Search for the cell housing the specified text and yield its [X, Y] center coordinate. 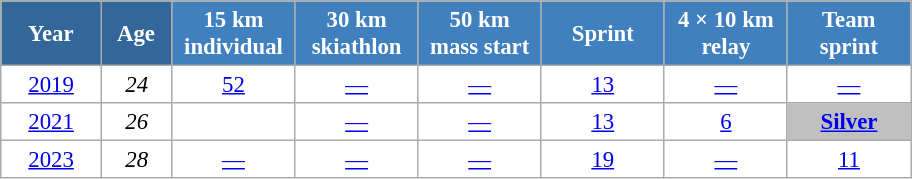
Team sprint [848, 34]
28 [136, 160]
4 × 10 km relay [726, 34]
2021 [52, 122]
2019 [52, 85]
Silver [848, 122]
26 [136, 122]
2023 [52, 160]
30 km skiathlon [356, 34]
6 [726, 122]
15 km individual [234, 34]
50 km mass start [480, 34]
24 [136, 85]
Sprint [602, 34]
19 [602, 160]
11 [848, 160]
52 [234, 85]
Year [52, 34]
Age [136, 34]
